Detect which cell encompasses the target text, then output its (x, y) center coordinate. 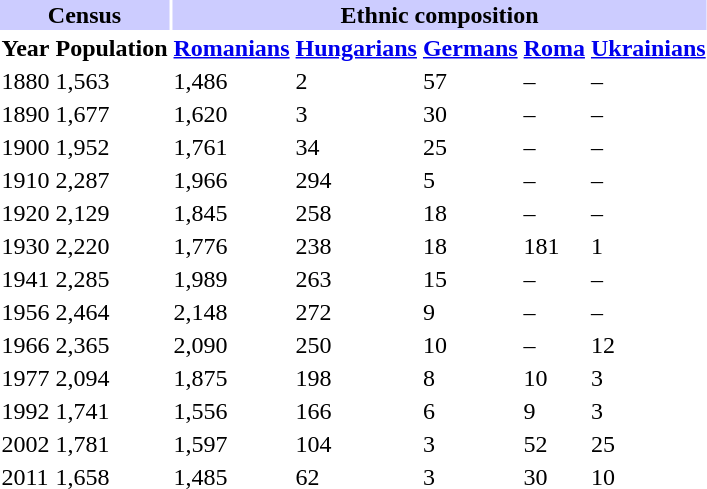
1,741 (112, 411)
1,781 (112, 444)
1,989 (232, 279)
1,761 (232, 147)
1966 (26, 345)
263 (356, 279)
104 (356, 444)
1880 (26, 81)
15 (470, 279)
12 (648, 345)
1,776 (232, 246)
1992 (26, 411)
2,285 (112, 279)
1,952 (112, 147)
258 (356, 213)
166 (356, 411)
1,556 (232, 411)
34 (356, 147)
Roma (554, 48)
1956 (26, 312)
2,464 (112, 312)
1,677 (112, 114)
2,090 (232, 345)
1 (648, 246)
181 (554, 246)
1,845 (232, 213)
1890 (26, 114)
Ethnic composition (440, 15)
198 (356, 378)
Hungarians (356, 48)
294 (356, 180)
Ukrainians (648, 48)
30 (470, 114)
2 (356, 81)
1900 (26, 147)
2002 (26, 444)
1,563 (112, 81)
Romanians (232, 48)
57 (470, 81)
Population (112, 48)
1,597 (232, 444)
1941 (26, 279)
Germans (470, 48)
1,486 (232, 81)
1910 (26, 180)
1920 (26, 213)
238 (356, 246)
1,966 (232, 180)
2,365 (112, 345)
6 (470, 411)
52 (554, 444)
8 (470, 378)
2,094 (112, 378)
1930 (26, 246)
2,148 (232, 312)
272 (356, 312)
2,129 (112, 213)
1,620 (232, 114)
1,875 (232, 378)
250 (356, 345)
Year (26, 48)
2,287 (112, 180)
Census (84, 15)
5 (470, 180)
2,220 (112, 246)
1977 (26, 378)
